Capture the cell that displays the provided text and extract its (X, Y) central coordinate. 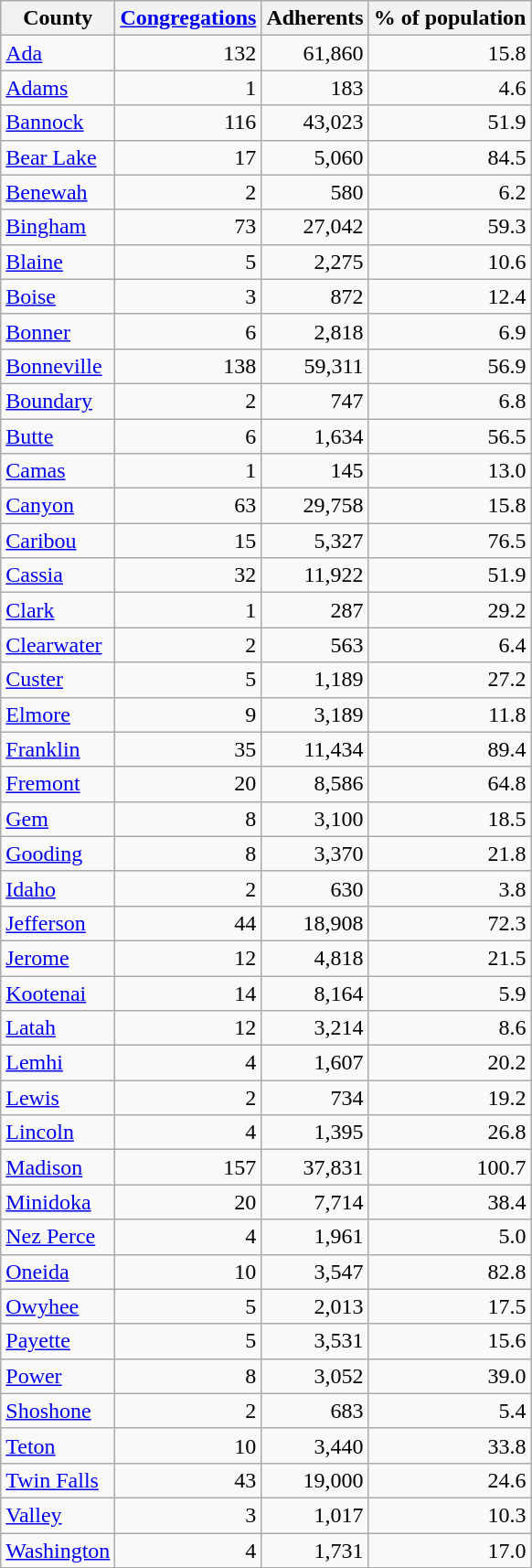
6.2 (450, 192)
Gooding (59, 854)
Benewah (59, 192)
Bonner (59, 331)
872 (314, 296)
29.2 (450, 610)
3,100 (314, 819)
3,189 (314, 714)
8,586 (314, 784)
Lemhi (59, 1063)
Twin Falls (59, 1480)
Franklin (59, 749)
Blaine (59, 262)
64.8 (450, 784)
287 (314, 610)
1,731 (314, 1551)
Payette (59, 1341)
32 (188, 575)
18.5 (450, 819)
4.6 (450, 88)
683 (314, 1411)
Clark (59, 610)
Adherents (314, 18)
630 (314, 888)
24.6 (450, 1480)
56.9 (450, 366)
11.8 (450, 714)
Jefferson (59, 923)
5,060 (314, 157)
29,758 (314, 506)
39.0 (450, 1376)
10.6 (450, 262)
3,531 (314, 1341)
580 (314, 192)
1,634 (314, 436)
8,164 (314, 993)
43 (188, 1480)
132 (188, 53)
Camas (59, 471)
Power (59, 1376)
Oneida (59, 1272)
21.5 (450, 958)
10.3 (450, 1515)
84.5 (450, 157)
183 (314, 88)
Ada (59, 53)
56.5 (450, 436)
6.4 (450, 645)
63 (188, 506)
Shoshone (59, 1411)
38.4 (450, 1202)
3,440 (314, 1445)
Canyon (59, 506)
5.9 (450, 993)
89.4 (450, 749)
14 (188, 993)
Bannock (59, 123)
17 (188, 157)
27.2 (450, 680)
100.7 (450, 1167)
2,818 (314, 331)
59,311 (314, 366)
43,023 (314, 123)
1,607 (314, 1063)
3.8 (450, 888)
11,434 (314, 749)
3,370 (314, 854)
157 (188, 1167)
Caribou (59, 541)
1,017 (314, 1515)
3,214 (314, 1028)
Valley (59, 1515)
116 (188, 123)
72.3 (450, 923)
Washington (59, 1551)
% of population (450, 18)
82.8 (450, 1272)
59.3 (450, 227)
4,818 (314, 958)
8.6 (450, 1028)
Bingham (59, 227)
5,327 (314, 541)
18,908 (314, 923)
Custer (59, 680)
2,013 (314, 1306)
19.2 (450, 1098)
747 (314, 401)
27,042 (314, 227)
26.8 (450, 1133)
17.5 (450, 1306)
Minidoka (59, 1202)
County (59, 18)
Owyhee (59, 1306)
1,961 (314, 1237)
Madison (59, 1167)
7,714 (314, 1202)
Cassia (59, 575)
3,052 (314, 1376)
Jerome (59, 958)
Lincoln (59, 1133)
5.4 (450, 1411)
Gem (59, 819)
Boise (59, 296)
2,275 (314, 262)
Teton (59, 1445)
61,860 (314, 53)
21.8 (450, 854)
5.0 (450, 1237)
11,922 (314, 575)
44 (188, 923)
Nez Perce (59, 1237)
Bear Lake (59, 157)
734 (314, 1098)
Kootenai (59, 993)
Fremont (59, 784)
Congregations (188, 18)
15 (188, 541)
1,189 (314, 680)
Clearwater (59, 645)
17.0 (450, 1551)
37,831 (314, 1167)
Butte (59, 436)
1,395 (314, 1133)
15.6 (450, 1341)
Lewis (59, 1098)
138 (188, 366)
Boundary (59, 401)
73 (188, 227)
13.0 (450, 471)
145 (314, 471)
6.9 (450, 331)
33.8 (450, 1445)
20.2 (450, 1063)
Latah (59, 1028)
6.8 (450, 401)
35 (188, 749)
Bonneville (59, 366)
19,000 (314, 1480)
9 (188, 714)
Idaho (59, 888)
76.5 (450, 541)
12.4 (450, 296)
3,547 (314, 1272)
Adams (59, 88)
Elmore (59, 714)
563 (314, 645)
